Find where the given text appears and provide that cell's center as [X, Y] coordinate. 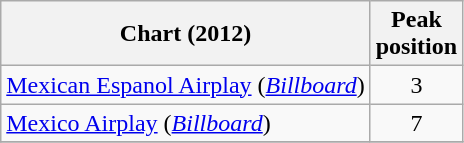
Chart (2012) [186, 34]
Mexican Espanol Airplay (Billboard) [186, 85]
Peakposition [416, 34]
7 [416, 123]
3 [416, 85]
Mexico Airplay (Billboard) [186, 123]
